From the cell containing the given text, extract its center point as (x, y) coordinate. 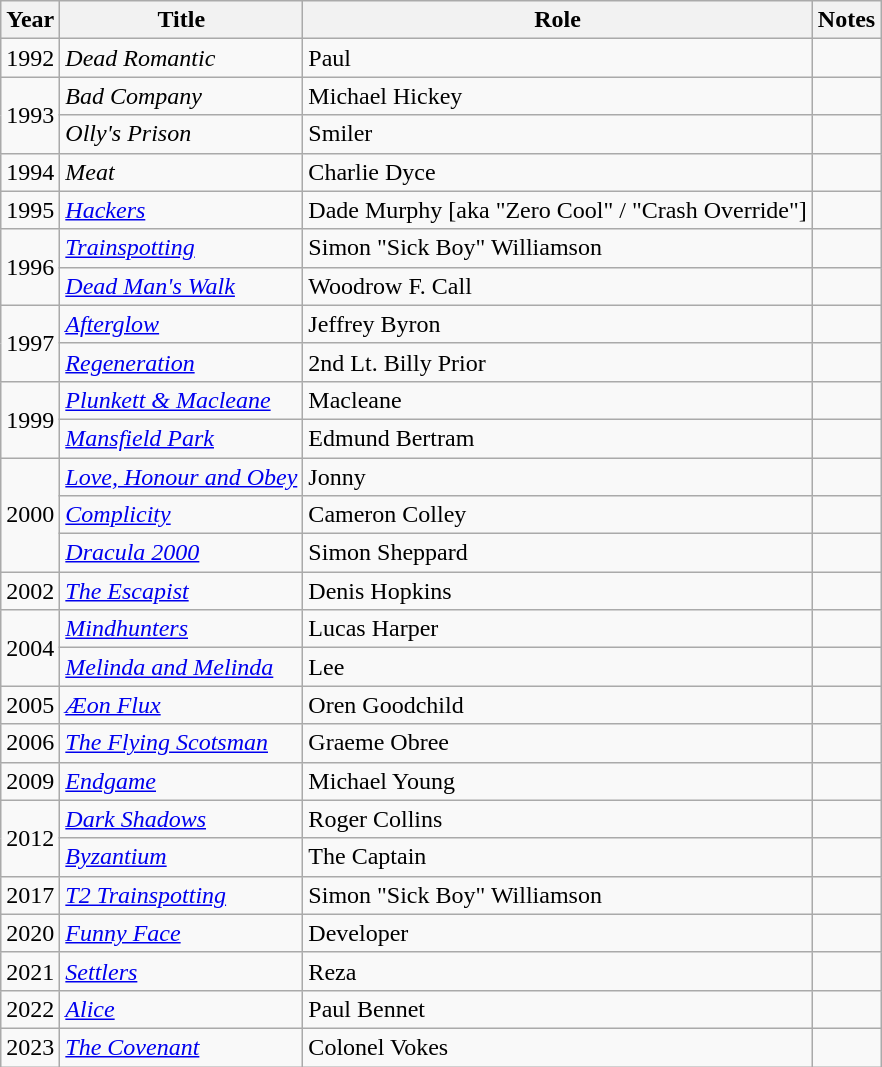
Paul Bennet (558, 1009)
2012 (30, 838)
2002 (30, 591)
Role (558, 20)
1999 (30, 419)
Graeme Obree (558, 743)
Title (182, 20)
Jonny (558, 477)
Dade Murphy [aka "Zero Cool" / "Crash Override"] (558, 210)
2021 (30, 971)
The Escapist (182, 591)
Lee (558, 667)
Melinda and Melinda (182, 667)
Olly's Prison (182, 134)
2000 (30, 515)
T2 Trainspotting (182, 895)
Dead Man's Walk (182, 286)
Meat (182, 172)
1992 (30, 58)
2020 (30, 933)
Trainspotting (182, 248)
2009 (30, 781)
Dead Romantic (182, 58)
Michael Hickey (558, 96)
1993 (30, 115)
Cameron Colley (558, 515)
Macleane (558, 400)
Funny Face (182, 933)
1997 (30, 343)
Hackers (182, 210)
Smiler (558, 134)
2022 (30, 1009)
Plunkett & Macleane (182, 400)
Byzantium (182, 857)
Reza (558, 971)
Woodrow F. Call (558, 286)
2006 (30, 743)
Oren Goodchild (558, 705)
Endgame (182, 781)
Mansfield Park (182, 438)
Mindhunters (182, 629)
Alice (182, 1009)
Roger Collins (558, 819)
The Flying Scotsman (182, 743)
Colonel Vokes (558, 1047)
2004 (30, 648)
Dracula 2000 (182, 553)
2005 (30, 705)
2017 (30, 895)
Year (30, 20)
1995 (30, 210)
Charlie Dyce (558, 172)
Bad Company (182, 96)
The Covenant (182, 1047)
Lucas Harper (558, 629)
1996 (30, 267)
2nd Lt. Billy Prior (558, 362)
Complicity (182, 515)
Afterglow (182, 324)
Jeffrey Byron (558, 324)
Notes (846, 20)
The Captain (558, 857)
Love, Honour and Obey (182, 477)
Michael Young (558, 781)
Denis Hopkins (558, 591)
1994 (30, 172)
Developer (558, 933)
Settlers (182, 971)
Æon Flux (182, 705)
Paul (558, 58)
Simon Sheppard (558, 553)
Edmund Bertram (558, 438)
2023 (30, 1047)
Regeneration (182, 362)
Dark Shadows (182, 819)
